From the cell containing the given text, extract its center point as [x, y] coordinate. 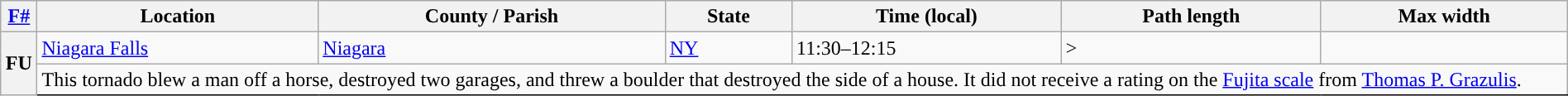
Path length [1191, 17]
Max width [1444, 17]
Time (local) [927, 17]
FU [19, 64]
Location [178, 17]
> [1191, 48]
County / Parish [491, 17]
State [728, 17]
NY [728, 48]
F# [19, 17]
Niagara [491, 48]
11:30–12:15 [927, 48]
Niagara Falls [178, 48]
